Capture the cell that displays the provided text and extract its (X, Y) central coordinate. 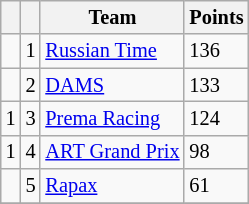
4 (31, 152)
ART Grand Prix (112, 152)
Russian Time (112, 51)
98 (216, 152)
Prema Racing (112, 118)
133 (216, 85)
136 (216, 51)
Team (112, 17)
3 (31, 118)
5 (31, 186)
61 (216, 186)
Rapax (112, 186)
124 (216, 118)
2 (31, 85)
DAMS (112, 85)
Points (216, 17)
